Locate the cell with the specified text and output its (X, Y) center coordinate. 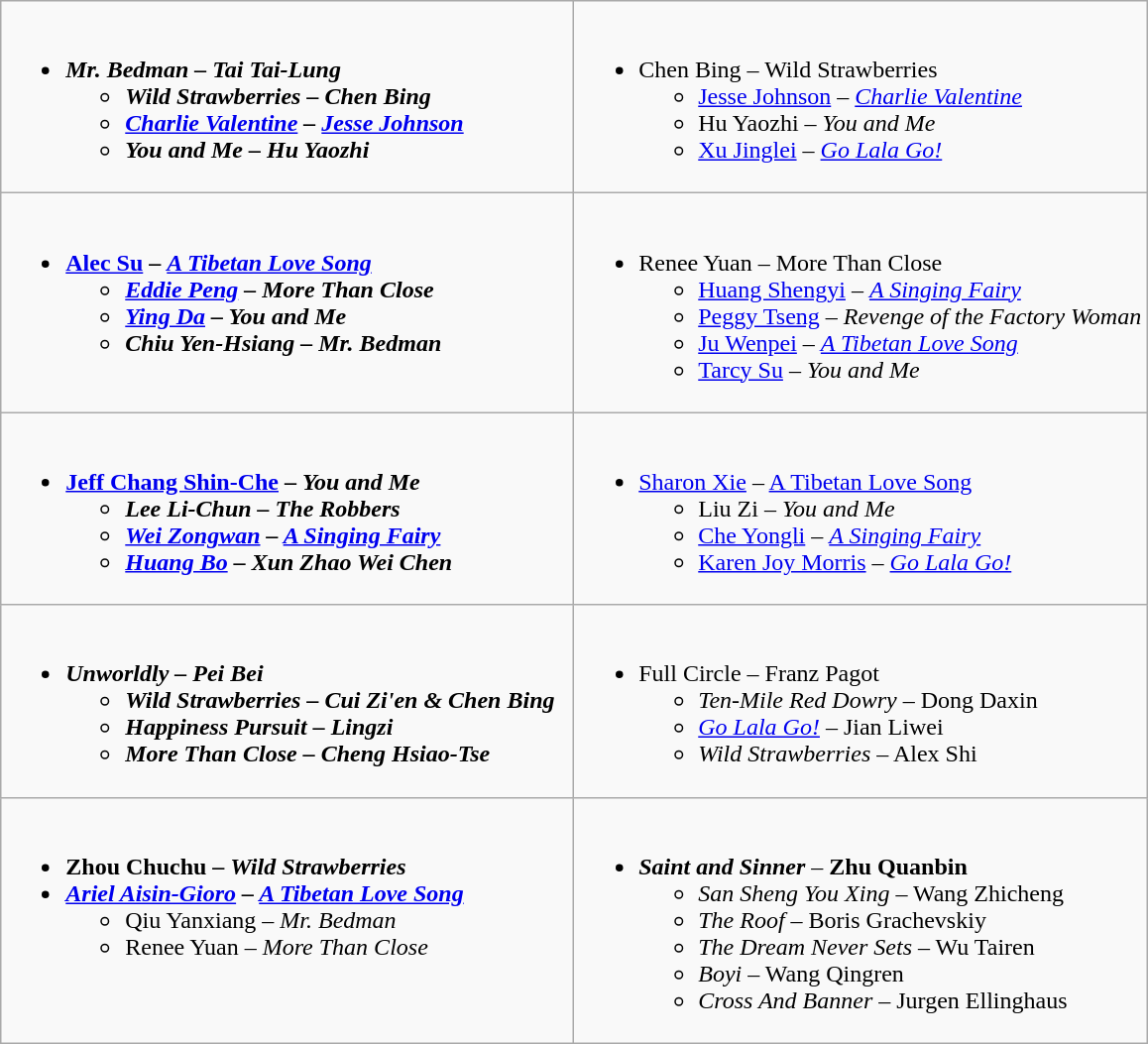
Jeff Chang Shin-Che – You and MeLee Li-Chun – The RobbersWei Zongwan – A Singing FairyHuang Bo – Xun Zhao Wei Chen (287, 509)
Zhou Chuchu – Wild StrawberriesAriel Aisin-Gioro – A Tibetan Love SongQiu Yanxiang – Mr. BedmanRenee Yuan – More Than Close (287, 920)
Sharon Xie – A Tibetan Love SongLiu Zi – You and MeChe Yongli – A Singing FairyKaren Joy Morris – Go Lala Go! (861, 509)
Full Circle – Franz PagotTen-Mile Red Dowry – Dong DaxinGo Lala Go! – Jian LiweiWild Strawberries – Alex Shi (861, 701)
Mr. Bedman – Tai Tai-LungWild Strawberries – Chen BingCharlie Valentine – Jesse JohnsonYou and Me – Hu Yaozhi (287, 97)
Chen Bing – Wild StrawberriesJesse Johnson – Charlie ValentineHu Yaozhi – You and MeXu Jinglei – Go Lala Go! (861, 97)
Alec Su – A Tibetan Love SongEddie Peng – More Than CloseYing Da – You and MeChiu Yen-Hsiang – Mr. Bedman (287, 303)
Unworldly – Pei BeiWild Strawberries – Cui Zi'en & Chen BingHappiness Pursuit – LingziMore Than Close – Cheng Hsiao-Tse (287, 701)
